Return the [x, y] coordinate for the center point of the cell that contains the specified text.  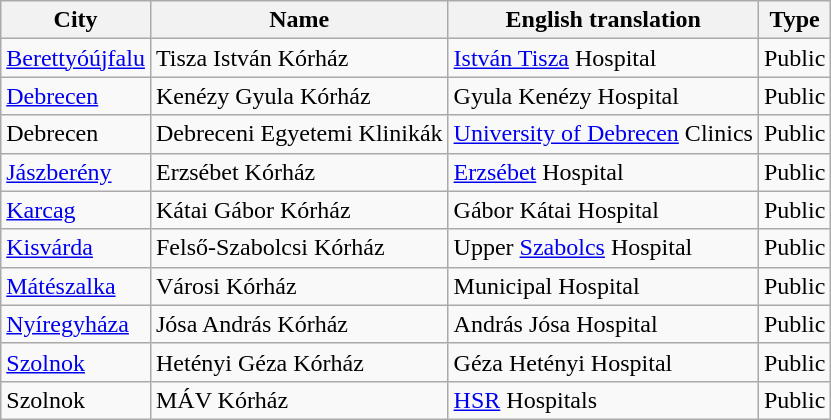
Berettyóújfalu [76, 58]
Name [299, 20]
English translation [603, 20]
Erzsébet Hospital [603, 172]
Hetényi Géza Kórház [299, 362]
Karcag [76, 210]
András Jósa Hospital [603, 324]
Városi Kórház [299, 286]
Nyíregyháza [76, 324]
Municipal Hospital [603, 286]
Jászberény [76, 172]
István Tisza Hospital [603, 58]
University of Debrecen Clinics [603, 134]
Erzsébet Kórház [299, 172]
HSR Hospitals [603, 400]
Felső-Szabolcsi Kórház [299, 248]
Mátészalka [76, 286]
Gábor Kátai Hospital [603, 210]
Upper Szabolcs Hospital [603, 248]
City [76, 20]
Jósa András Kórház [299, 324]
Kátai Gábor Kórház [299, 210]
Tisza István Kórház [299, 58]
MÁV Kórház [299, 400]
Géza Hetényi Hospital [603, 362]
Type [794, 20]
Debreceni Egyetemi Klinikák [299, 134]
Kisvárda [76, 248]
Kenézy Gyula Kórház [299, 96]
Gyula Kenézy Hospital [603, 96]
